Provide the [x, y] coordinate of the cell's center where the given text is located.  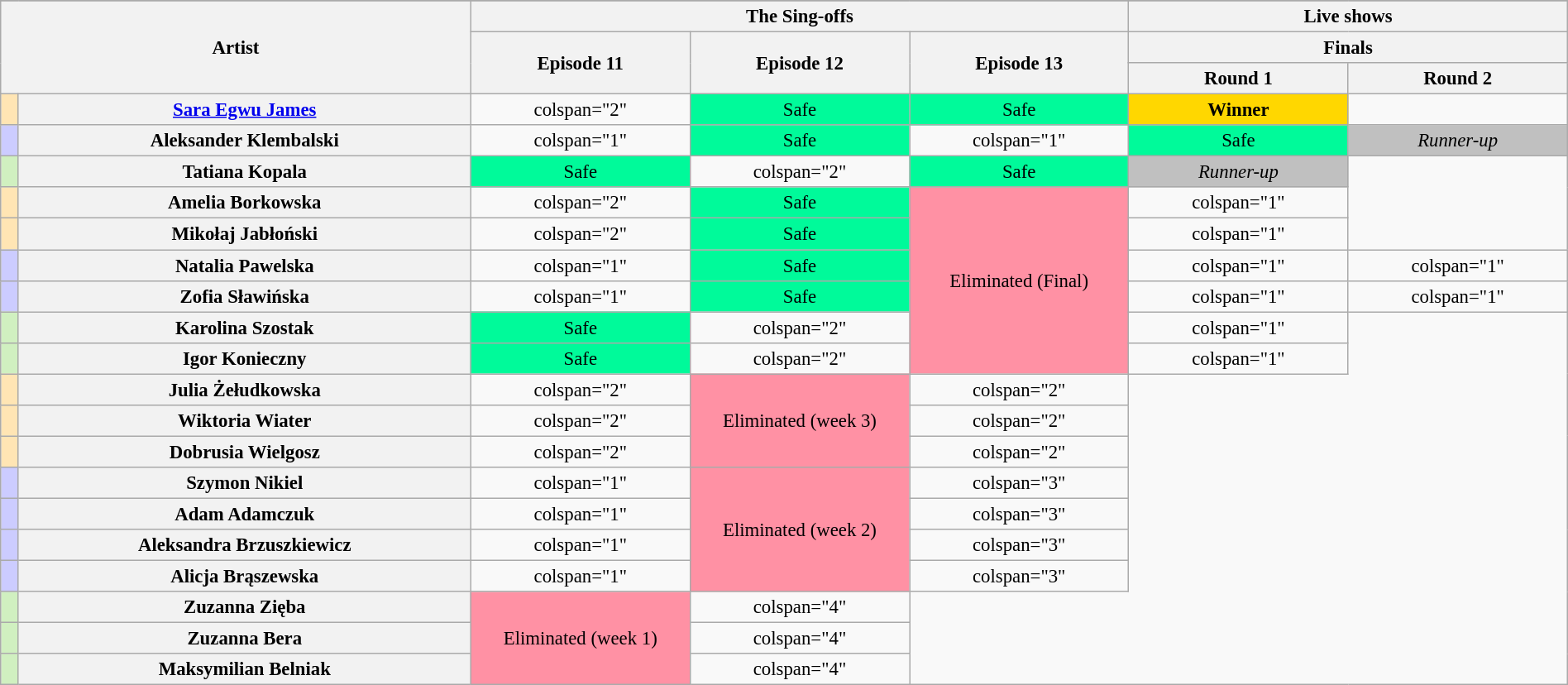
Eliminated (week 2) [799, 529]
Round 1 [1239, 79]
Winner [1239, 110]
Aleksander Klembalski [245, 141]
Julia Żełudkowska [245, 390]
Karolina Szostak [245, 328]
Szymon Nikiel [245, 483]
Amelia Borkowska [245, 203]
Dobrusia Wielgosz [245, 452]
Aleksandra Brzuszkiewicz [245, 545]
Alicja Brąszewska [245, 577]
Wiktoria Wiater [245, 421]
Artist [236, 48]
The Sing-offs [800, 17]
Mikołaj Jabłoński [245, 234]
Zuzanna Zięba [245, 607]
Tatiana Kopala [245, 172]
Live shows [1348, 17]
Finals [1348, 48]
Natalia Pawelska [245, 266]
Zofia Sławińska [245, 296]
Episode 13 [1019, 63]
Adam Adamczuk [245, 514]
Eliminated (week 3) [799, 420]
Igor Konieczny [245, 358]
Episode 12 [799, 63]
Sara Egwu James [245, 110]
Episode 11 [581, 63]
Round 2 [1457, 79]
Maksymilian Belniak [245, 669]
Zuzanna Bera [245, 639]
Eliminated (week 1) [581, 639]
Eliminated (Final) [1019, 280]
